Detect which cell encompasses the target text, then output its [x, y] center coordinate. 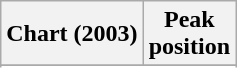
Peakposition [189, 34]
Chart (2003) [72, 34]
